Detect which cell encompasses the target text, then output its [X, Y] center coordinate. 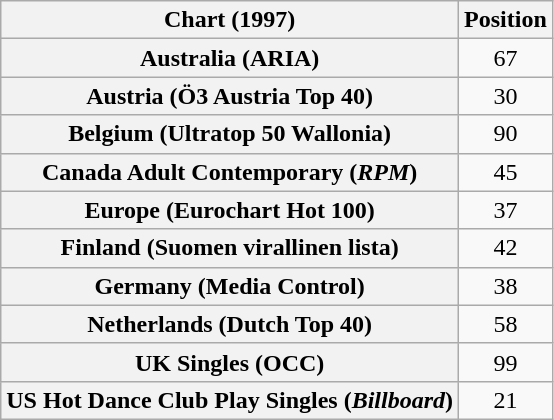
UK Singles (OCC) [230, 362]
Europe (Eurochart Hot 100) [230, 210]
99 [506, 362]
Belgium (Ultratop 50 Wallonia) [230, 134]
38 [506, 286]
US Hot Dance Club Play Singles (Billboard) [230, 400]
Finland (Suomen virallinen lista) [230, 248]
90 [506, 134]
Netherlands (Dutch Top 40) [230, 324]
Germany (Media Control) [230, 286]
45 [506, 172]
21 [506, 400]
Canada Adult Contemporary (RPM) [230, 172]
58 [506, 324]
Australia (ARIA) [230, 58]
Chart (1997) [230, 20]
30 [506, 96]
67 [506, 58]
37 [506, 210]
Austria (Ö3 Austria Top 40) [230, 96]
42 [506, 248]
Position [506, 20]
